Detect which cell encompasses the target text, then output its (X, Y) center coordinate. 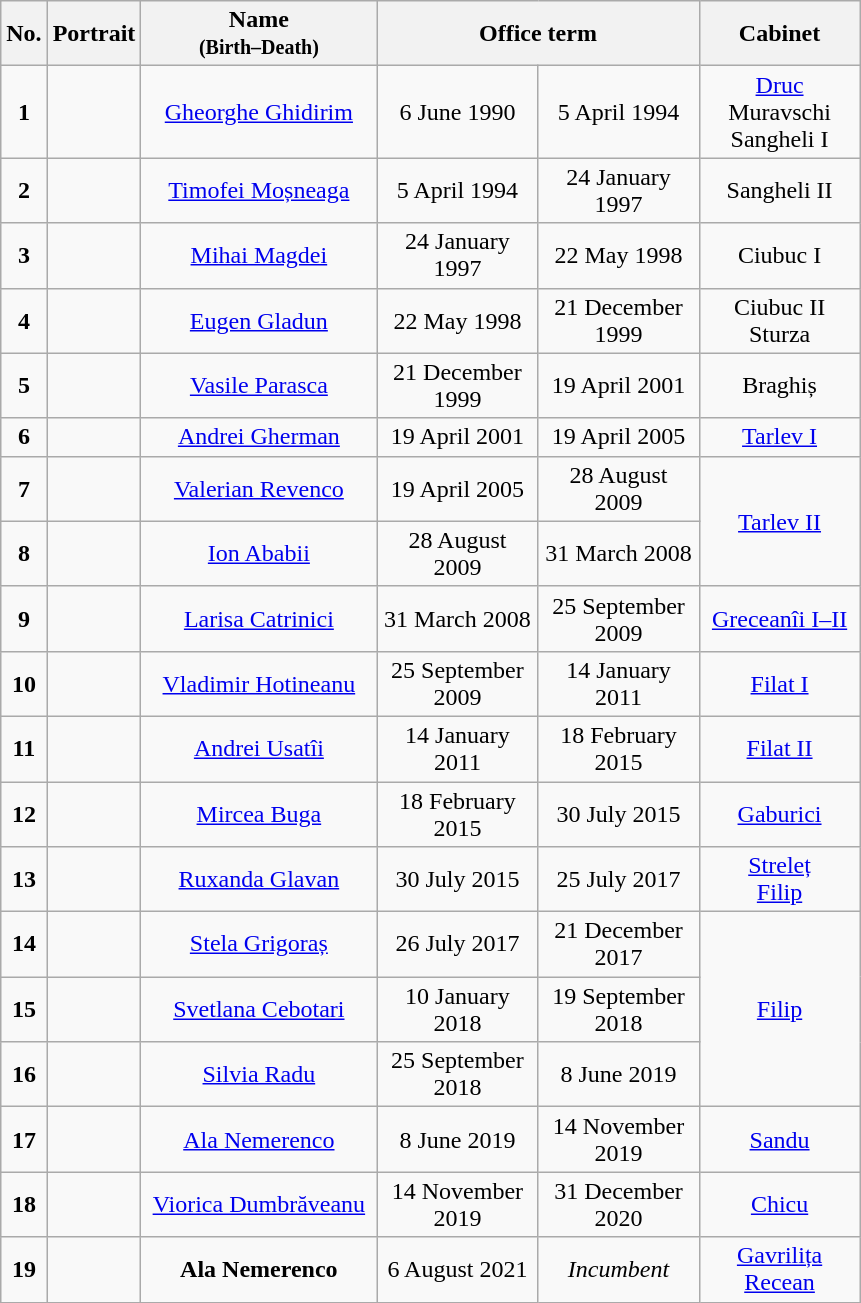
Incumbent (618, 1270)
9 (24, 618)
StrelețFilip (780, 880)
Gaburici (780, 814)
Timofei Moșneaga (259, 190)
6 (24, 437)
6 August 2021 (458, 1270)
Silvia Radu (259, 1074)
Chicu (780, 1204)
11 (24, 748)
19 September 2018 (618, 1010)
Ciubuc IISturza (780, 320)
Sandu (780, 1140)
17 (24, 1140)
5 (24, 386)
12 (24, 814)
25 September 2018 (458, 1074)
Viorica Dumbrăveanu (259, 1204)
Ciubuc I (780, 256)
Larisa Catrinici (259, 618)
Filip (780, 1010)
10 (24, 684)
18 (24, 1204)
Mihai Magdei (259, 256)
25 July 2017 (618, 880)
2 (24, 190)
Valerian Revenco (259, 488)
Sangheli II (780, 190)
19 (24, 1270)
Vladimir Hotineanu (259, 684)
Braghiș (780, 386)
No. (24, 34)
Svetlana Cebotari (259, 1010)
GavrilițaRecean (780, 1270)
Eugen Gladun (259, 320)
Mircea Buga (259, 814)
Andrei Gherman (259, 437)
DrucMuravschiSangheli I (780, 112)
Tarlev II (780, 521)
3 (24, 256)
10 January 2018 (458, 1010)
Filat II (780, 748)
4 (24, 320)
31 December 2020 (618, 1204)
1 (24, 112)
7 (24, 488)
Ion Ababii (259, 554)
Filat I (780, 684)
Tarlev I (780, 437)
Vasile Parasca (259, 386)
13 (24, 880)
15 (24, 1010)
26 July 2017 (458, 944)
Gheorghe Ghidirim (259, 112)
Name(Birth–Death) (259, 34)
16 (24, 1074)
Ruxanda Glavan (259, 880)
Andrei Usatîi (259, 748)
14 (24, 944)
Greceanîi I–II (780, 618)
21 December 2017 (618, 944)
Cabinet (780, 34)
Stela Grigoraș (259, 944)
6 June 1990 (458, 112)
Office term (538, 34)
Portrait (94, 34)
8 (24, 554)
